Capture the cell that displays the provided text and extract its (X, Y) central coordinate. 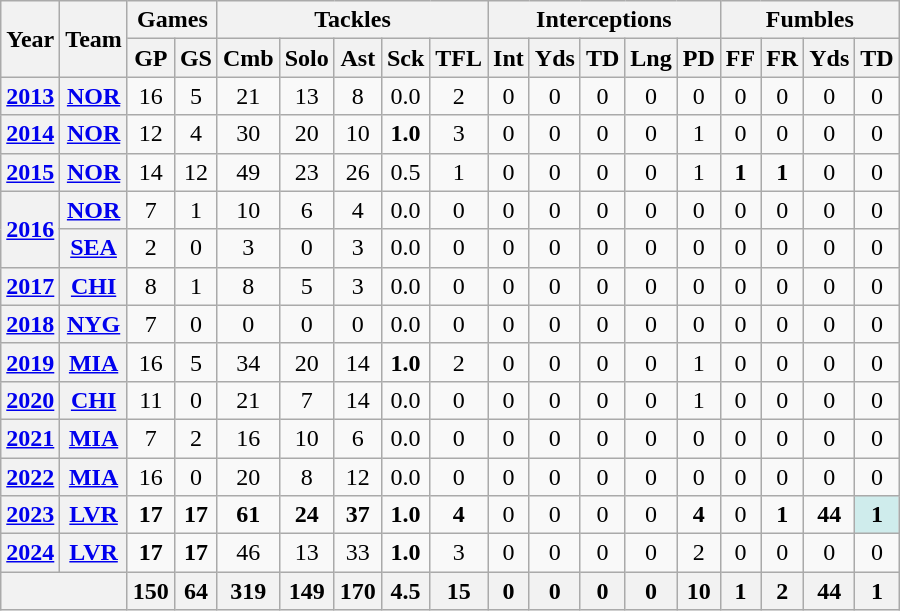
2013 (30, 96)
149 (306, 591)
Interceptions (604, 20)
11 (150, 400)
170 (358, 591)
SEA (94, 248)
150 (150, 591)
4.5 (405, 591)
2021 (30, 438)
24 (306, 515)
33 (358, 553)
GP (150, 58)
Lng (651, 58)
30 (248, 134)
2023 (30, 515)
Games (172, 20)
2017 (30, 286)
2024 (30, 553)
Team (94, 39)
34 (248, 362)
2018 (30, 324)
Fumbles (810, 20)
64 (196, 591)
2022 (30, 477)
37 (358, 515)
15 (459, 591)
61 (248, 515)
Ast (358, 58)
PD (698, 58)
23 (306, 172)
49 (248, 172)
46 (248, 553)
Cmb (248, 58)
FR (782, 58)
0.5 (405, 172)
Int (509, 58)
FF (740, 58)
Sck (405, 58)
GS (196, 58)
319 (248, 591)
Tackles (352, 20)
26 (358, 172)
2016 (30, 229)
2019 (30, 362)
Year (30, 39)
NYG (94, 324)
2014 (30, 134)
2015 (30, 172)
2020 (30, 400)
Solo (306, 58)
TFL (459, 58)
